Return [x, y] of the center of cell containing provided text 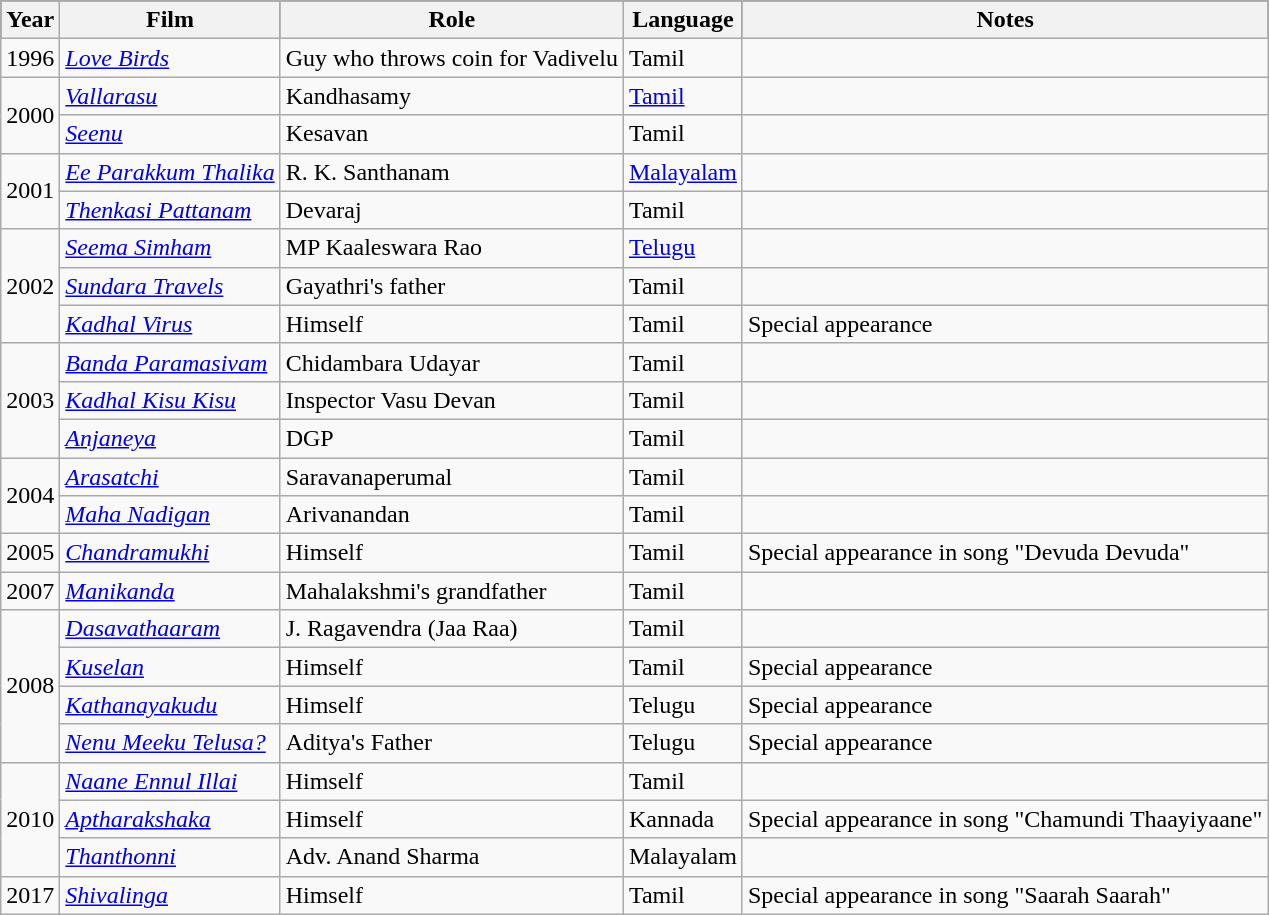
Chandramukhi [170, 553]
Kandhasamy [452, 96]
Kadhal Kisu Kisu [170, 400]
Chidambara Udayar [452, 362]
Mahalakshmi's grandfather [452, 591]
Year [30, 20]
Manikanda [170, 591]
Maha Nadigan [170, 515]
Film [170, 20]
Devaraj [452, 210]
2017 [30, 895]
Adv. Anand Sharma [452, 857]
Kesavan [452, 134]
Kadhal Virus [170, 324]
Role [452, 20]
Saravanaperumal [452, 477]
Special appearance in song "Chamundi Thaayiyaane" [1004, 819]
Naane Ennul Illai [170, 781]
2003 [30, 400]
2000 [30, 115]
Dasavathaaram [170, 629]
Special appearance in song "Saarah Saarah" [1004, 895]
2007 [30, 591]
Aditya's Father [452, 743]
Love Birds [170, 58]
J. Ragavendra (Jaa Raa) [452, 629]
Notes [1004, 20]
Nenu Meeku Telusa? [170, 743]
1996 [30, 58]
Seenu [170, 134]
Arasatchi [170, 477]
2004 [30, 496]
Kannada [682, 819]
Ee Parakkum Thalika [170, 172]
2001 [30, 191]
Gayathri's father [452, 286]
Language [682, 20]
MP Kaaleswara Rao [452, 248]
Arivanandan [452, 515]
Thenkasi Pattanam [170, 210]
2010 [30, 819]
Banda Paramasivam [170, 362]
2005 [30, 553]
DGP [452, 438]
Thanthonni [170, 857]
2002 [30, 286]
Seema Simham [170, 248]
Guy who throws coin for Vadivelu [452, 58]
Kathanayakudu [170, 705]
R. K. Santhanam [452, 172]
Aptharakshaka [170, 819]
Vallarasu [170, 96]
Sundara Travels [170, 286]
Anjaneya [170, 438]
Inspector Vasu Devan [452, 400]
Kuselan [170, 667]
Shivalinga [170, 895]
2008 [30, 686]
Special appearance in song "Devuda Devuda" [1004, 553]
